For the text-containing cell, return its midpoint in (x, y) coordinate format. 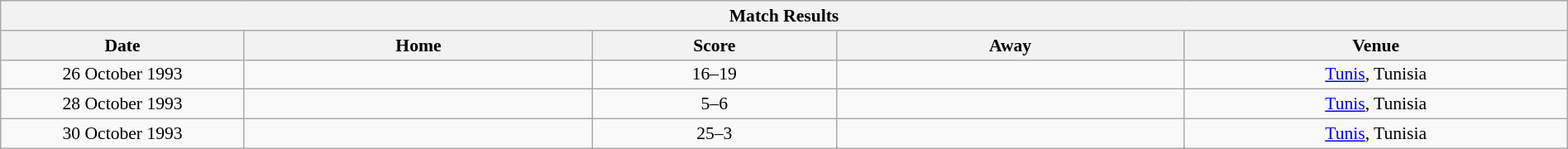
Away (1011, 46)
28 October 1993 (122, 104)
Venue (1376, 46)
25–3 (715, 134)
Match Results (784, 16)
Home (418, 46)
5–6 (715, 104)
Score (715, 46)
Date (122, 46)
16–19 (715, 74)
30 October 1993 (122, 134)
26 October 1993 (122, 74)
